Output the (X, Y) coordinate of the center of the cell containing the given text.  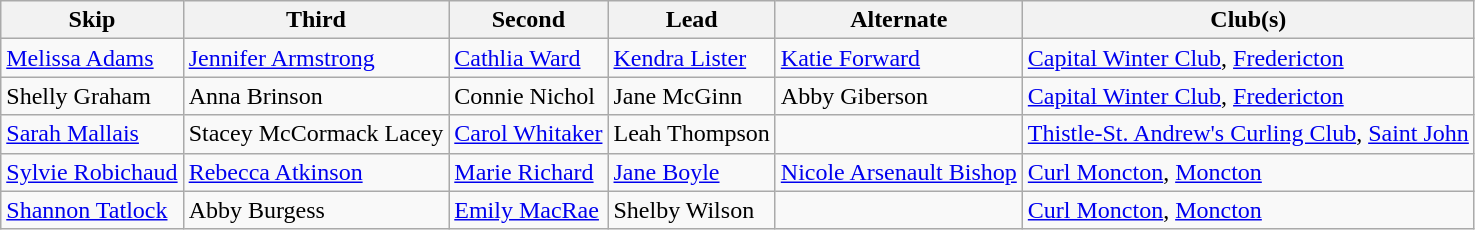
Shannon Tatlock (92, 210)
Jane Boyle (692, 172)
Jennifer Armstrong (316, 58)
Second (528, 20)
Lead (692, 20)
Cathlia Ward (528, 58)
Connie Nichol (528, 96)
Marie Richard (528, 172)
Club(s) (1248, 20)
Nicole Arsenault Bishop (898, 172)
Emily MacRae (528, 210)
Leah Thompson (692, 134)
Stacey McCormack Lacey (316, 134)
Melissa Adams (92, 58)
Abby Burgess (316, 210)
Rebecca Atkinson (316, 172)
Jane McGinn (692, 96)
Alternate (898, 20)
Carol Whitaker (528, 134)
Kendra Lister (692, 58)
Abby Giberson (898, 96)
Shelby Wilson (692, 210)
Thistle-St. Andrew's Curling Club, Saint John (1248, 134)
Third (316, 20)
Katie Forward (898, 58)
Sarah Mallais (92, 134)
Anna Brinson (316, 96)
Sylvie Robichaud (92, 172)
Skip (92, 20)
Shelly Graham (92, 96)
